Output the [x, y] coordinate of the center of the cell containing the given text.  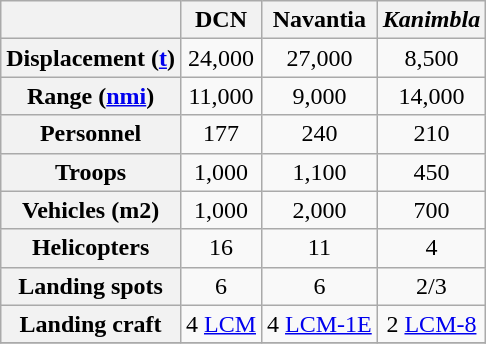
Troops [91, 172]
8,500 [431, 58]
Vehicles (m2) [91, 210]
4 [431, 248]
Helicopters [91, 248]
2 LCM-8 [431, 324]
450 [431, 172]
Displacement (t) [91, 58]
Kanimbla [431, 20]
Range (nmi) [91, 96]
4 LCM [220, 324]
700 [431, 210]
2,000 [320, 210]
11,000 [220, 96]
240 [320, 134]
14,000 [431, 96]
DCN [220, 20]
9,000 [320, 96]
11 [320, 248]
27,000 [320, 58]
4 LCM-1E [320, 324]
24,000 [220, 58]
Personnel [91, 134]
1,100 [320, 172]
Landing craft [91, 324]
210 [431, 134]
Navantia [320, 20]
Landing spots [91, 286]
2/3 [431, 286]
16 [220, 248]
177 [220, 134]
